Return (X, Y) of the center of cell containing provided text 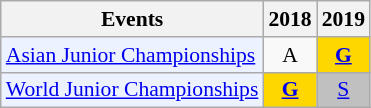
2019 (344, 19)
World Junior Championships (132, 90)
2018 (290, 19)
Asian Junior Championships (132, 55)
A (290, 55)
S (344, 90)
Events (132, 19)
